Output the (X, Y) coordinate of the center of the cell containing the given text.  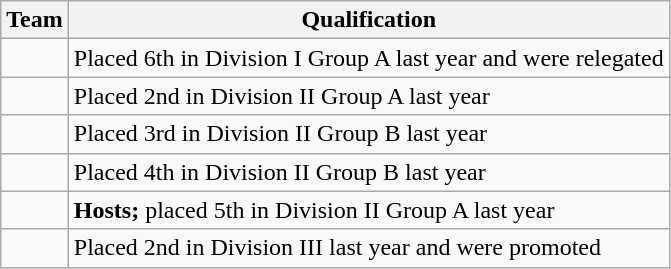
Placed 3rd in Division II Group B last year (368, 134)
Hosts; placed 5th in Division II Group A last year (368, 210)
Placed 4th in Division II Group B last year (368, 172)
Team (35, 20)
Placed 2nd in Division II Group A last year (368, 96)
Placed 6th in Division I Group A last year and were relegated (368, 58)
Qualification (368, 20)
Placed 2nd in Division III last year and were promoted (368, 248)
